Capture the cell that displays the provided text and extract its [x, y] central coordinate. 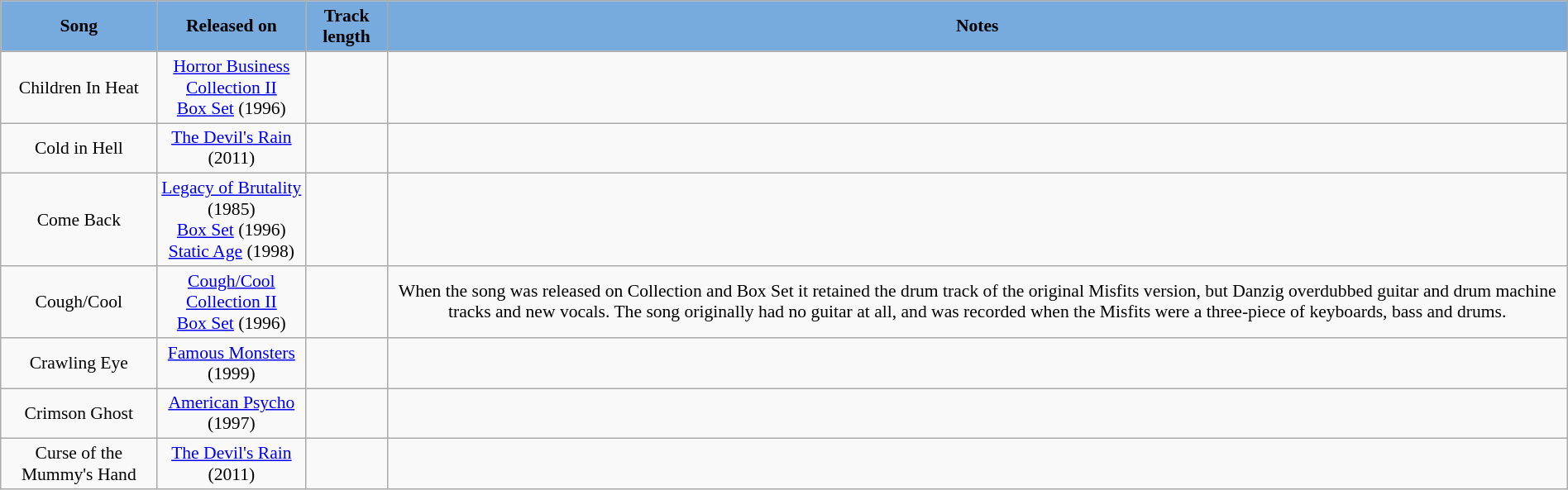
Cough/CoolCollection IIBox Set (1996) [232, 302]
Track length [347, 26]
Cold in Hell [79, 147]
Horror BusinessCollection IIBox Set (1996) [232, 88]
American Psycho (1997) [232, 413]
Song [79, 26]
Crawling Eye [79, 362]
Famous Monsters (1999) [232, 362]
Come Back [79, 220]
Notes [978, 26]
Curse of the Mummy's Hand [79, 464]
Released on [232, 26]
Legacy of Brutality (1985)Box Set (1996)Static Age (1998) [232, 220]
Children In Heat [79, 88]
Cough/Cool [79, 302]
Crimson Ghost [79, 413]
